From the cell containing the given text, extract its center point as (x, y) coordinate. 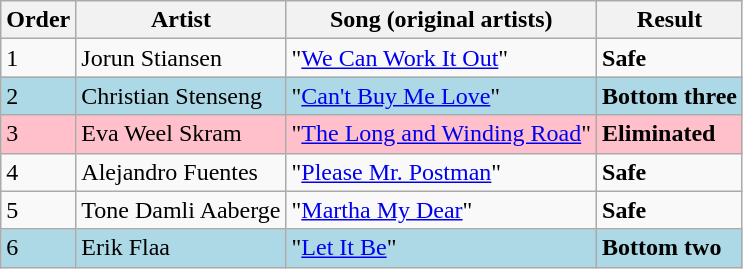
Bottom three (670, 96)
"Let It Be" (442, 248)
Artist (181, 20)
Bottom two (670, 248)
Song (original artists) (442, 20)
Eliminated (670, 134)
"Martha My Dear" (442, 210)
2 (38, 96)
Christian Stenseng (181, 96)
1 (38, 58)
"Please Mr. Postman" (442, 172)
Result (670, 20)
Tone Damli Aaberge (181, 210)
Eva Weel Skram (181, 134)
"We Can Work It Out" (442, 58)
Jorun Stiansen (181, 58)
"Can't Buy Me Love" (442, 96)
Alejandro Fuentes (181, 172)
6 (38, 248)
"The Long and Winding Road" (442, 134)
5 (38, 210)
4 (38, 172)
Erik Flaa (181, 248)
Order (38, 20)
3 (38, 134)
